Output the (X, Y) coordinate of the center of the cell containing the given text.  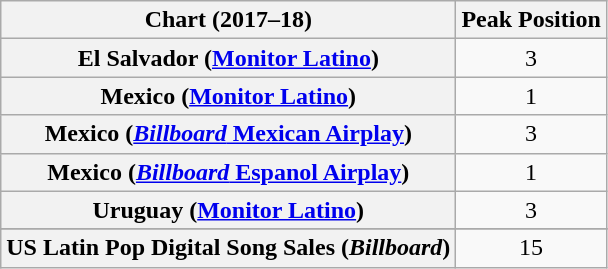
El Salvador (Monitor Latino) (228, 58)
US Latin Pop Digital Song Sales (Billboard) (228, 248)
Chart (2017–18) (228, 20)
Mexico (Billboard Mexican Airplay) (228, 134)
Mexico (Monitor Latino) (228, 96)
Peak Position (531, 20)
15 (531, 248)
Mexico (Billboard Espanol Airplay) (228, 172)
Uruguay (Monitor Latino) (228, 210)
